Return the (X, Y) coordinate for the center point of the cell that contains the specified text.  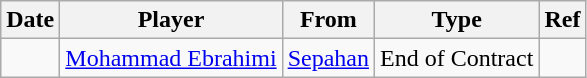
Mohammad Ebrahimi (171, 58)
Player (171, 20)
Ref (562, 20)
Date (30, 20)
End of Contract (457, 58)
Sepahan (328, 58)
From (328, 20)
Type (457, 20)
